Search for the cell housing the specified text and yield its (x, y) center coordinate. 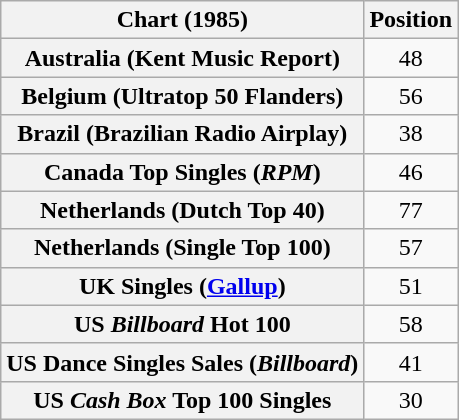
Australia (Kent Music Report) (182, 58)
Canada Top Singles (RPM) (182, 172)
30 (411, 400)
48 (411, 58)
46 (411, 172)
US Billboard Hot 100 (182, 324)
Netherlands (Single Top 100) (182, 248)
Brazil (Brazilian Radio Airplay) (182, 134)
US Cash Box Top 100 Singles (182, 400)
Position (411, 20)
58 (411, 324)
41 (411, 362)
Chart (1985) (182, 20)
56 (411, 96)
Netherlands (Dutch Top 40) (182, 210)
38 (411, 134)
UK Singles (Gallup) (182, 286)
77 (411, 210)
51 (411, 286)
US Dance Singles Sales (Billboard) (182, 362)
57 (411, 248)
Belgium (Ultratop 50 Flanders) (182, 96)
